For the text-containing cell, return its midpoint in [X, Y] coordinate format. 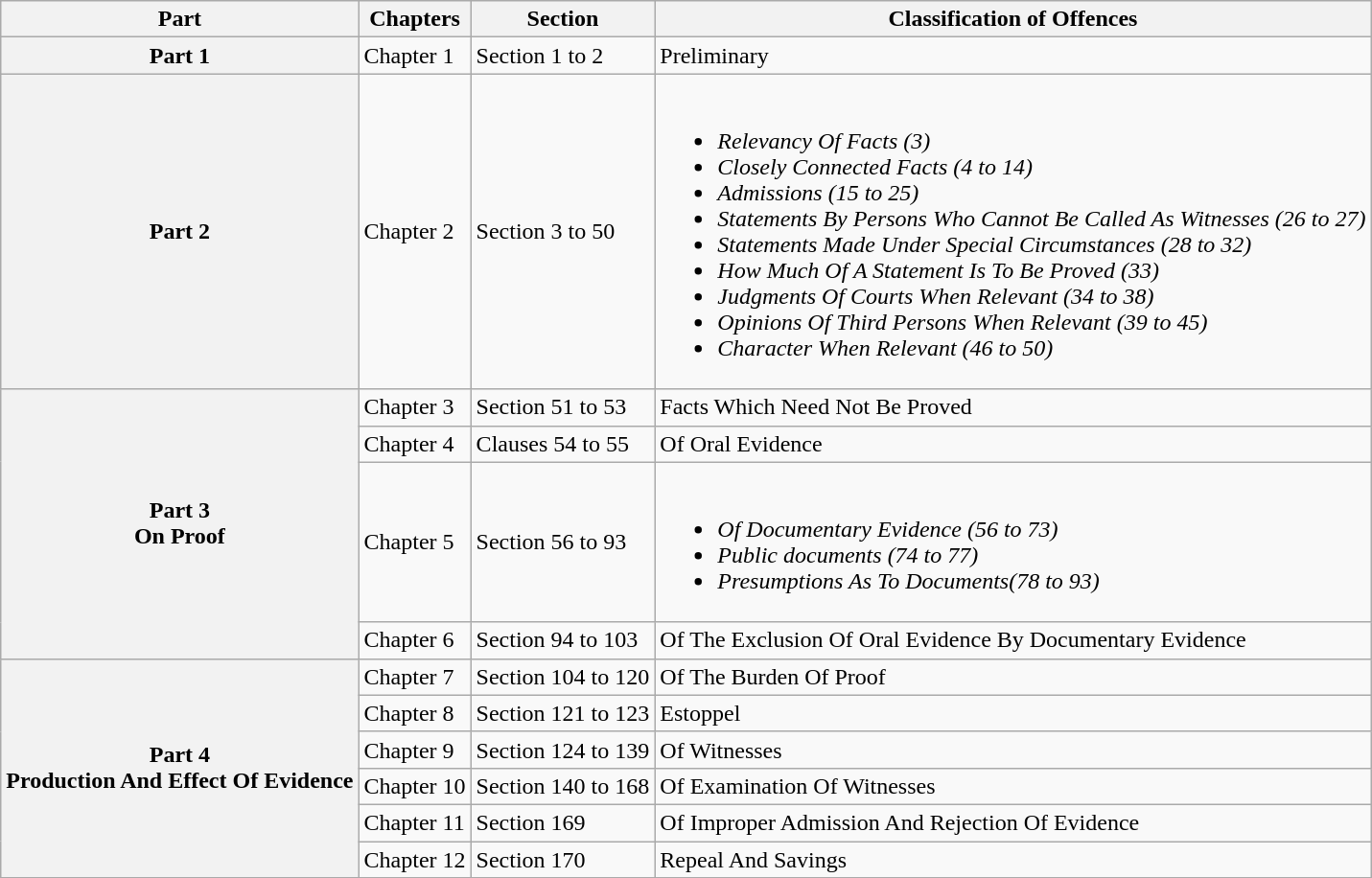
Part 4 Production And Effect Of Evidence [180, 768]
Estoppel [1012, 713]
Section 56 to 93 [563, 543]
Repeal And Savings [1012, 860]
Chapter 7 [414, 677]
Preliminary [1012, 56]
Chapter 4 [414, 444]
Chapter 6 [414, 640]
Section 94 to 103 [563, 640]
Chapter 11 [414, 822]
Chapter 3 [414, 407]
Section 140 to 168 [563, 786]
Part 1 [180, 56]
Of Examination Of Witnesses [1012, 786]
Chapter 2 [414, 232]
Section 169 [563, 822]
Chapter 8 [414, 713]
Section 121 to 123 [563, 713]
Part [180, 19]
Section 3 to 50 [563, 232]
Facts Which Need Not Be Proved [1012, 407]
Chapter 10 [414, 786]
Classification of Offences [1012, 19]
Chapter 5 [414, 543]
Section 104 to 120 [563, 677]
Of Witnesses [1012, 750]
Section 170 [563, 860]
Part 2 [180, 232]
Chapter 9 [414, 750]
Section 124 to 139 [563, 750]
Section [563, 19]
Of Documentary Evidence (56 to 73) Public documents (74 to 77)Presumptions As To Documents(78 to 93) [1012, 543]
Part 3 On Proof [180, 523]
Chapter 12 [414, 860]
Of The Burden Of Proof [1012, 677]
Clauses 54 to 55 [563, 444]
Section 51 to 53 [563, 407]
Chapters [414, 19]
Of Oral Evidence [1012, 444]
Section 1 to 2 [563, 56]
Of Improper Admission And Rejection Of Evidence [1012, 822]
Of The Exclusion Of Oral Evidence By Documentary Evidence [1012, 640]
Chapter 1 [414, 56]
